Return the [x, y] coordinate for the center point of the cell that contains the specified text.  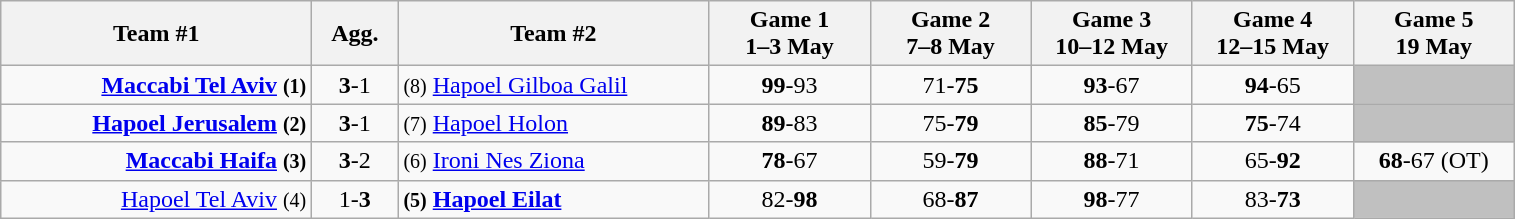
3-2 [355, 161]
98-77 [1112, 199]
59-79 [950, 161]
82-98 [790, 199]
94-65 [1272, 85]
Maccabi Tel Aviv (1) [156, 85]
99-93 [790, 85]
(6) Ironi Nes Ziona [554, 161]
Team #1 [156, 34]
Game 310–12 May [1112, 34]
(5) Hapoel Eilat [554, 199]
75-74 [1272, 123]
Game 412–15 May [1272, 34]
78-67 [790, 161]
68-67 (OT) [1434, 161]
Game 519 May [1434, 34]
83-73 [1272, 199]
75-79 [950, 123]
1-3 [355, 199]
Game 11–3 May [790, 34]
(8) Hapoel Gilboa Galil [554, 85]
68-87 [950, 199]
71-75 [950, 85]
Agg. [355, 34]
85-79 [1112, 123]
Game 27–8 May [950, 34]
Hapoel Jerusalem (2) [156, 123]
89-83 [790, 123]
88-71 [1112, 161]
65-92 [1272, 161]
(7) Hapoel Holon [554, 123]
Team #2 [554, 34]
93-67 [1112, 85]
Maccabi Haifa (3) [156, 161]
Hapoel Tel Aviv (4) [156, 199]
